Pinpoint the cell where the given text exists, returning its (x, y) midpoint coordinate. 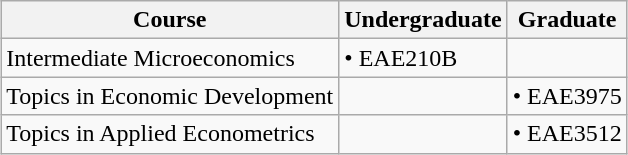
Undergraduate (423, 20)
Graduate (567, 20)
• EAE3512 (567, 134)
Topics in Applied Econometrics (170, 134)
Intermediate Microeconomics (170, 58)
• EAE210B (423, 58)
• EAE3975 (567, 96)
Topics in Economic Development (170, 96)
Course (170, 20)
